Locate the cell with the specified text and output its (X, Y) center coordinate. 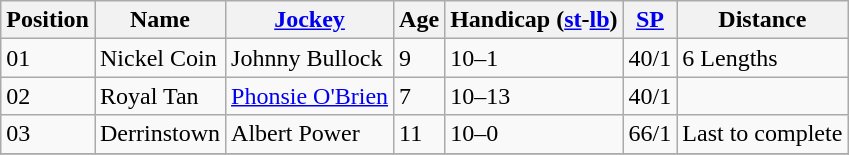
Johnny Bullock (310, 58)
SP (650, 20)
Age (420, 20)
Handicap (st-lb) (534, 20)
Phonsie O'Brien (310, 96)
02 (48, 96)
66/1 (650, 134)
Position (48, 20)
11 (420, 134)
10–1 (534, 58)
03 (48, 134)
Derrinstown (160, 134)
Albert Power (310, 134)
Last to complete (762, 134)
Nickel Coin (160, 58)
10–13 (534, 96)
6 Lengths (762, 58)
Distance (762, 20)
Jockey (310, 20)
Royal Tan (160, 96)
Name (160, 20)
7 (420, 96)
9 (420, 58)
01 (48, 58)
10–0 (534, 134)
